Capture the cell that displays the provided text and extract its [x, y] central coordinate. 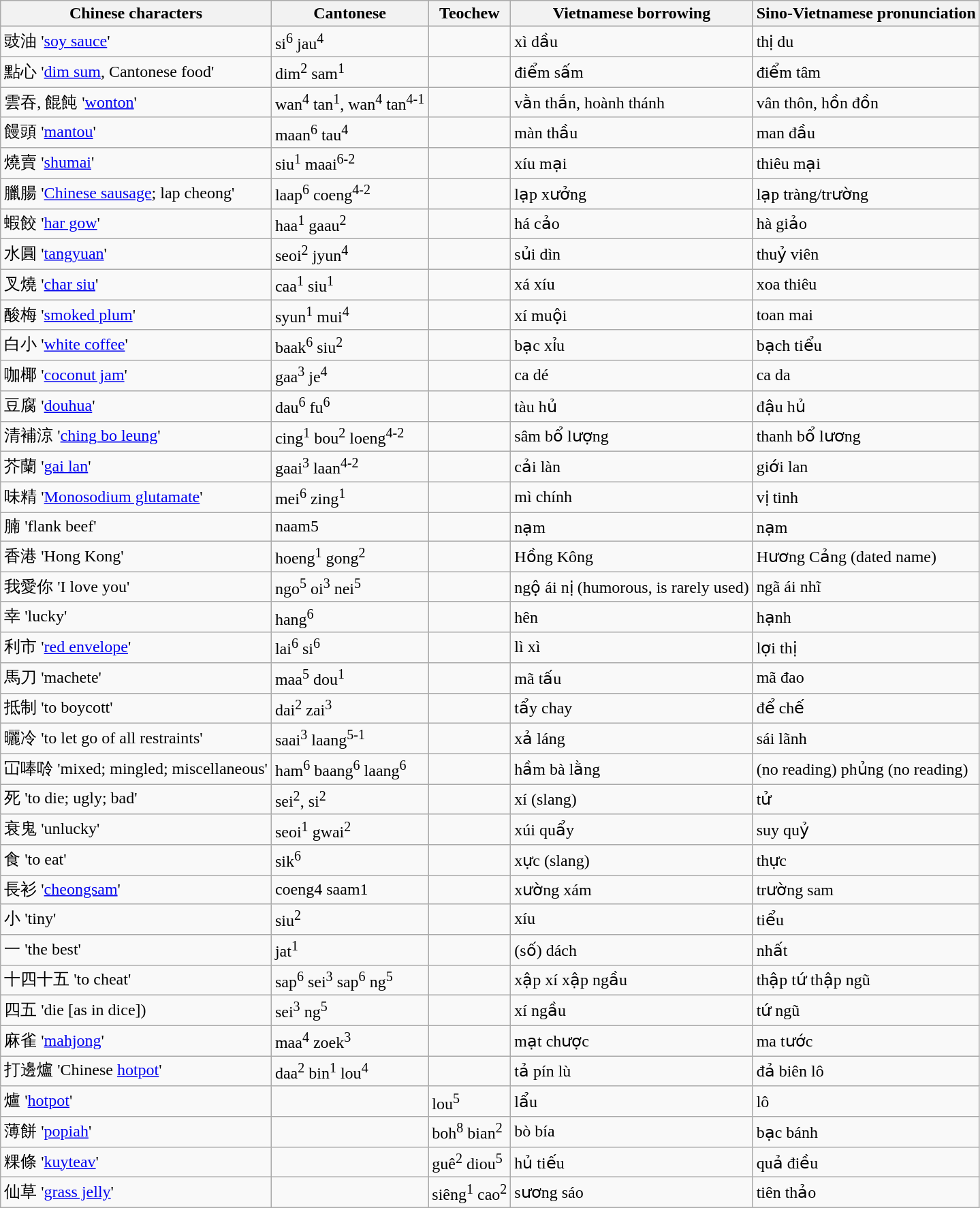
sâm bổ lượng [632, 436]
xí muội [632, 315]
mạt chược [632, 1041]
thập tứ thập ngũ [866, 980]
vằn thắn, hoành thánh [632, 102]
水圓 'tangyuan' [136, 255]
Hương Cảng (dated name) [866, 556]
ham6 baang6 laang6 [349, 769]
饅頭 'mantou' [136, 132]
hầm bà lằng [632, 769]
燒賣 'shumai' [136, 164]
điểm sấm [632, 72]
seoi2 jyun4 [349, 255]
lì xì [632, 647]
幸 'lucky' [136, 617]
laap6 coeng4-2 [349, 193]
hoeng1 gong2 [349, 556]
coeng4 saam1 [349, 890]
điểm tâm [866, 72]
xí (slang) [632, 800]
giới lan [866, 467]
gaai3 laan4-2 [349, 467]
hà giảo [866, 223]
jat1 [349, 950]
maan6 tau4 [349, 132]
(no reading) phủng (no reading) [866, 769]
lẩu [632, 1101]
siu2 [349, 920]
四五 'die [as in dice]) [136, 1011]
tả pín lù [632, 1071]
xì dầu [632, 42]
man đầu [866, 132]
trường sam [866, 890]
ca dé [632, 376]
死 'to die; ugly; bad' [136, 800]
tẩy chay [632, 709]
冚唪唥 'mixed; mingled; miscellaneous' [136, 769]
xá xíu [632, 285]
Cantonese [349, 14]
saai3 laang5-1 [349, 739]
白小 'white coffee' [136, 345]
xúi quẩy [632, 830]
sei3 ng5 [349, 1011]
ngo5 oi3 nei5 [349, 587]
sap6 sei3 sap6 ng5 [349, 980]
麻雀 'mahjong' [136, 1041]
Chinese characters [136, 14]
thiêu mại [866, 164]
芥蘭 'gai lan' [136, 467]
豉油 'soy sauce' [136, 42]
tứ ngũ [866, 1011]
đậu hủ [866, 406]
bạc bánh [866, 1132]
bạch tiểu [866, 345]
薄餅 'popiah' [136, 1132]
đả biên lô [866, 1071]
Vietnamese borrowing [632, 14]
點心 'dim sum, Cantonese food' [136, 72]
(số) dách [632, 950]
Teochew [470, 14]
thực [866, 860]
cải làn [632, 467]
tử [866, 800]
mei6 zing1 [349, 497]
小 'tiny' [136, 920]
lạp tràng/trường [866, 193]
豆腐 'douhua' [136, 406]
lou5 [470, 1101]
wan4 tan1, wan4 tan4-1 [349, 102]
食 'to eat' [136, 860]
sik6 [349, 860]
Sino-Vietnamese pronunciation [866, 14]
baak6 siu2 [349, 345]
咖椰 'coconut jam' [136, 376]
衰鬼 'unlucky' [136, 830]
xực (slang) [632, 860]
siêng1 cao2 [470, 1192]
thị du [866, 42]
bò bía [632, 1132]
syun1 mui4 [349, 315]
vân thôn, hồn đồn [866, 102]
siu1 maai6-2 [349, 164]
quả điều [866, 1162]
十四十五 'to cheat' [136, 980]
香港 'Hong Kong' [136, 556]
bạc xỉu [632, 345]
mã đao [866, 677]
xí ngầu [632, 1011]
tiểu [866, 920]
lạp xưởng [632, 193]
xập xí xập ngầu [632, 980]
haa1 gaau2 [349, 223]
xíu [632, 920]
thuỷ viên [866, 255]
ma tước [866, 1041]
toan mai [866, 315]
抵制 'to boycott' [136, 709]
酸梅 'smoked plum' [136, 315]
ngộ ái nị (humorous, is rarely used) [632, 587]
曬冷 'to let go of all restraints' [136, 739]
sương sáo [632, 1192]
boh8 bian2 [470, 1132]
味精 'Monosodium glutamate' [136, 497]
guê2 diou5 [470, 1162]
sủi dìn [632, 255]
há cảo [632, 223]
daa2 bin1 lou4 [349, 1071]
xường xám [632, 890]
叉燒 'char siu' [136, 285]
thanh bổ lương [866, 436]
cing1 bou2 loeng4-2 [349, 436]
sái lãnh [866, 739]
mì chính [632, 497]
hạnh [866, 617]
vị tinh [866, 497]
一 'the best' [136, 950]
長衫 'cheongsam' [136, 890]
hên [632, 617]
caa1 siu1 [349, 285]
lai6 si6 [349, 647]
dau6 fu6 [349, 406]
dai2 zai3 [349, 709]
爐 'hotpot' [136, 1101]
naam5 [349, 527]
tàu hủ [632, 406]
Hồng Kông [632, 556]
lợi thị [866, 647]
lô [866, 1101]
ca da [866, 376]
màn thầu [632, 132]
để chế [866, 709]
仙草 'grass jelly' [136, 1192]
蝦餃 'har gow' [136, 223]
tiên thảo [866, 1192]
xả láng [632, 739]
dim2 sam1 [349, 72]
maa4 zoek3 [349, 1041]
xoa thiêu [866, 285]
雲吞, 餛飩 'wonton' [136, 102]
我愛你 'I love you' [136, 587]
臘腸 'Chinese sausage; lap cheong' [136, 193]
sei2, si2 [349, 800]
ngã ái nhĩ [866, 587]
suy quỷ [866, 830]
maa5 dou1 [349, 677]
馬刀 'machete' [136, 677]
si6 jau4 [349, 42]
腩 'flank beef' [136, 527]
xíu mại [632, 164]
hang6 [349, 617]
粿條 'kuyteav' [136, 1162]
打邊爐 'Chinese hotpot' [136, 1071]
nhất [866, 950]
清補涼 'ching bo leung' [136, 436]
hủ tiếu [632, 1162]
利市 'red envelope' [136, 647]
seoi1 gwai2 [349, 830]
gaa3 je4 [349, 376]
mã tấu [632, 677]
